Output the [X, Y] coordinate of the center of the cell containing the given text.  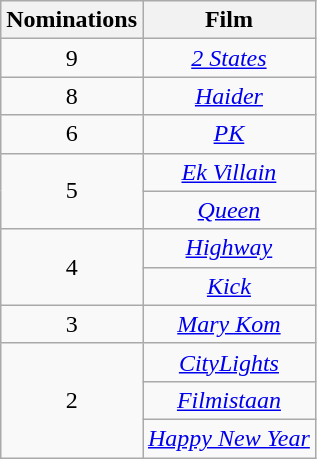
2 [72, 400]
5 [72, 191]
Happy New Year [228, 438]
4 [72, 267]
CityLights [228, 362]
Mary Kom [228, 324]
Haider [228, 96]
Ek Villain [228, 172]
Kick [228, 286]
Filmistaan [228, 400]
8 [72, 96]
3 [72, 324]
Film [228, 20]
Highway [228, 248]
Nominations [72, 20]
PK [228, 134]
9 [72, 58]
Queen [228, 210]
6 [72, 134]
2 States [228, 58]
